From the cell containing the given text, extract its center point as [x, y] coordinate. 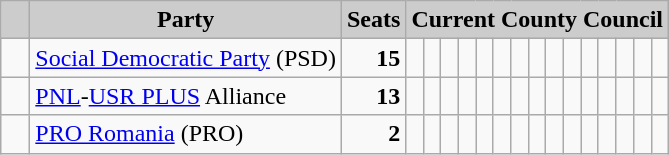
2 [373, 134]
Party [186, 20]
Seats [373, 20]
Current County Council [538, 20]
PNL-USR PLUS Alliance [186, 96]
PRO Romania (PRO) [186, 134]
15 [373, 58]
13 [373, 96]
Social Democratic Party (PSD) [186, 58]
